Pinpoint the cell where the given text exists, returning its (X, Y) midpoint coordinate. 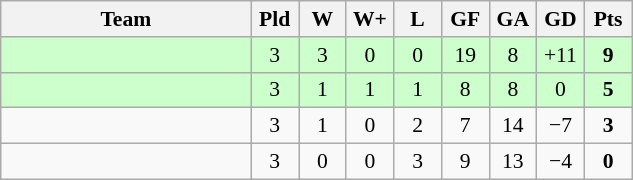
Team (126, 19)
−7 (561, 126)
13 (513, 162)
+11 (561, 55)
GA (513, 19)
W+ (370, 19)
−4 (561, 162)
GD (561, 19)
L (418, 19)
14 (513, 126)
Pld (275, 19)
5 (608, 90)
7 (465, 126)
2 (418, 126)
GF (465, 19)
19 (465, 55)
W (322, 19)
Pts (608, 19)
